Determine the (x, y) coordinate at the center of the cell enclosing the given text.  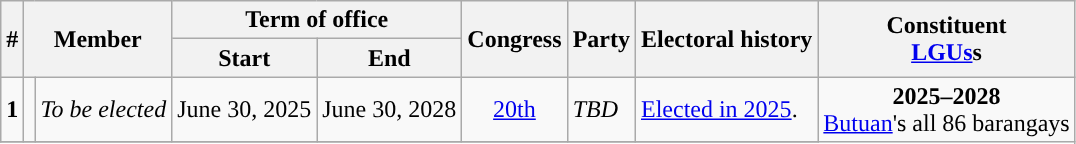
Member (98, 39)
2025–2028Butuan's all 86 barangays (946, 110)
Party (601, 39)
20th (514, 110)
TBD (601, 110)
June 30, 2025 (244, 110)
# (12, 39)
1 (12, 110)
Electoral history (726, 39)
Term of office (317, 20)
June 30, 2028 (390, 110)
Elected in 2025. (726, 110)
Congress (514, 39)
End (390, 58)
Start (244, 58)
ConstituentLGUss (946, 39)
To be elected (104, 110)
